Find where the given text appears and provide that cell's center as (X, Y) coordinate. 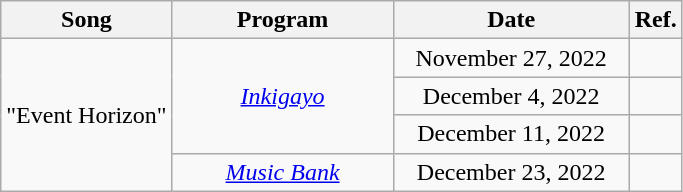
December 4, 2022 (511, 96)
Program (282, 20)
Song (86, 20)
Date (511, 20)
November 27, 2022 (511, 58)
Music Bank (282, 172)
"Event Horizon" (86, 115)
December 23, 2022 (511, 172)
December 11, 2022 (511, 134)
Ref. (656, 20)
Inkigayo (282, 96)
